Scan for the cell matching the given text and deliver its [x, y] coordinate at center. 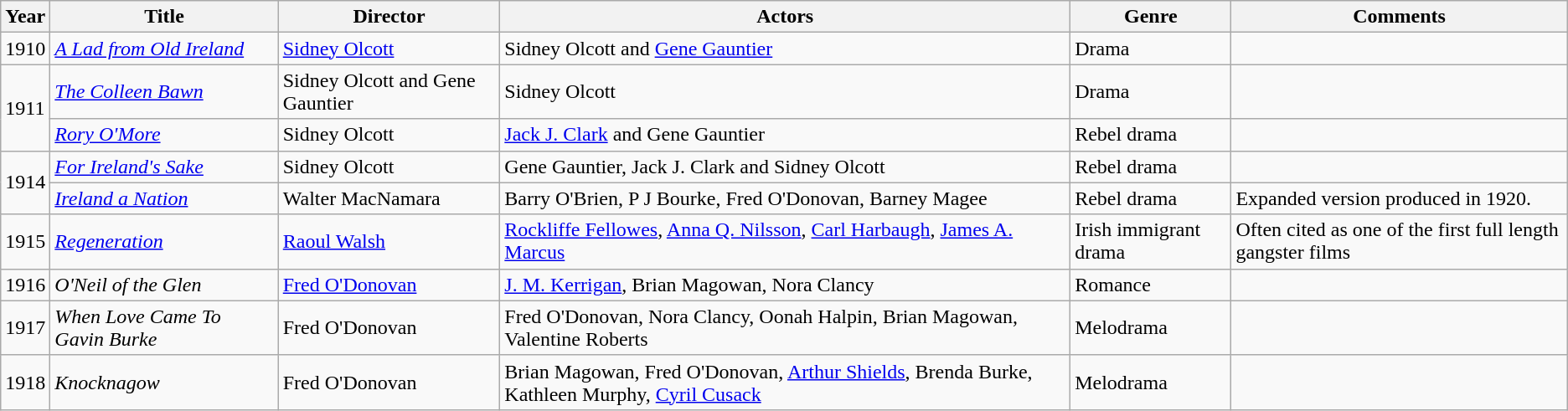
1915 [25, 241]
1918 [25, 382]
Year [25, 17]
Director [389, 17]
Barry O'Brien, P J Bourke, Fred O'Donovan, Barney Magee [786, 198]
Actors [786, 17]
1911 [25, 107]
Irish immigrant drama [1151, 241]
1914 [25, 182]
Raoul Walsh [389, 241]
Fred O'Donovan, Nora Clancy, Oonah Halpin, Brian Magowan, Valentine Roberts [786, 328]
Jack J. Clark and Gene Gauntier [786, 135]
Comments [1399, 17]
1917 [25, 328]
When Love Came To Gavin Burke [164, 328]
Title [164, 17]
O'Neil of the Glen [164, 285]
Walter MacNamara [389, 198]
Gene Gauntier, Jack J. Clark and Sidney Olcott [786, 167]
J. M. Kerrigan, Brian Magowan, Nora Clancy [786, 285]
A Lad from Old Ireland [164, 49]
Rockliffe Fellowes, Anna Q. Nilsson, Carl Harbaugh, James A. Marcus [786, 241]
Knocknagow [164, 382]
The Colleen Bawn [164, 92]
1910 [25, 49]
Regeneration [164, 241]
1916 [25, 285]
Expanded version produced in 1920. [1399, 198]
Romance [1151, 285]
Often cited as one of the first full length gangster films [1399, 241]
For Ireland's Sake [164, 167]
Brian Magowan, Fred O'Donovan, Arthur Shields, Brenda Burke, Kathleen Murphy, Cyril Cusack [786, 382]
Rory O'More [164, 135]
Ireland a Nation [164, 198]
Genre [1151, 17]
